Locate the cell with the specified text and output its (X, Y) center coordinate. 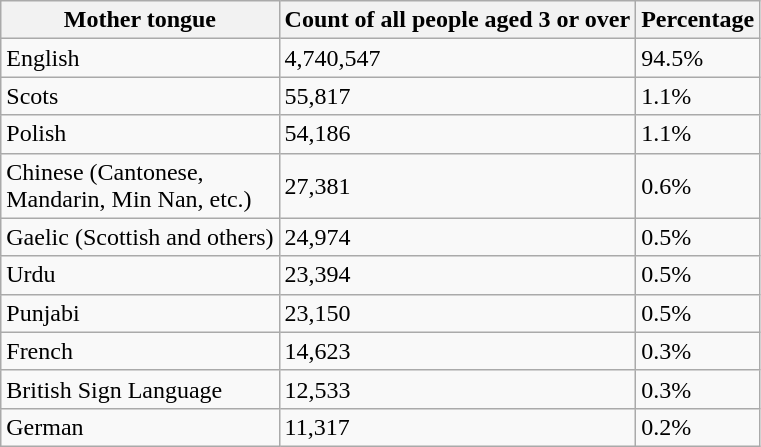
Chinese (Cantonese,Mandarin, Min Nan, etc.) (140, 186)
Polish (140, 134)
Mother tongue (140, 20)
14,623 (458, 351)
94.5% (698, 58)
Scots (140, 96)
Count of all people aged 3 or over (458, 20)
27,381 (458, 186)
0.2% (698, 427)
Percentage (698, 20)
23,150 (458, 313)
4,740,547 (458, 58)
54,186 (458, 134)
British Sign Language (140, 389)
11,317 (458, 427)
Punjabi (140, 313)
Urdu (140, 275)
24,974 (458, 237)
French (140, 351)
12,533 (458, 389)
Gaelic (Scottish and others) (140, 237)
55,817 (458, 96)
German (140, 427)
23,394 (458, 275)
0.6% (698, 186)
English (140, 58)
